Find where the given text appears and provide that cell's center as [x, y] coordinate. 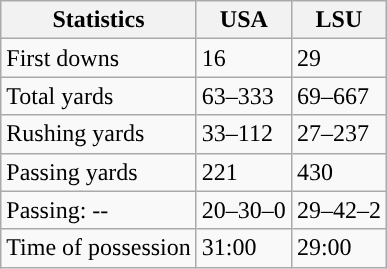
Statistics [99, 20]
29–42–2 [338, 210]
221 [244, 172]
Passing yards [99, 172]
USA [244, 20]
29 [338, 58]
33–112 [244, 134]
LSU [338, 20]
Total yards [99, 96]
Time of possession [99, 248]
Passing: -- [99, 210]
69–667 [338, 96]
430 [338, 172]
31:00 [244, 248]
63–333 [244, 96]
29:00 [338, 248]
First downs [99, 58]
16 [244, 58]
20–30–0 [244, 210]
27–237 [338, 134]
Rushing yards [99, 134]
